Capture the cell that displays the provided text and extract its [x, y] central coordinate. 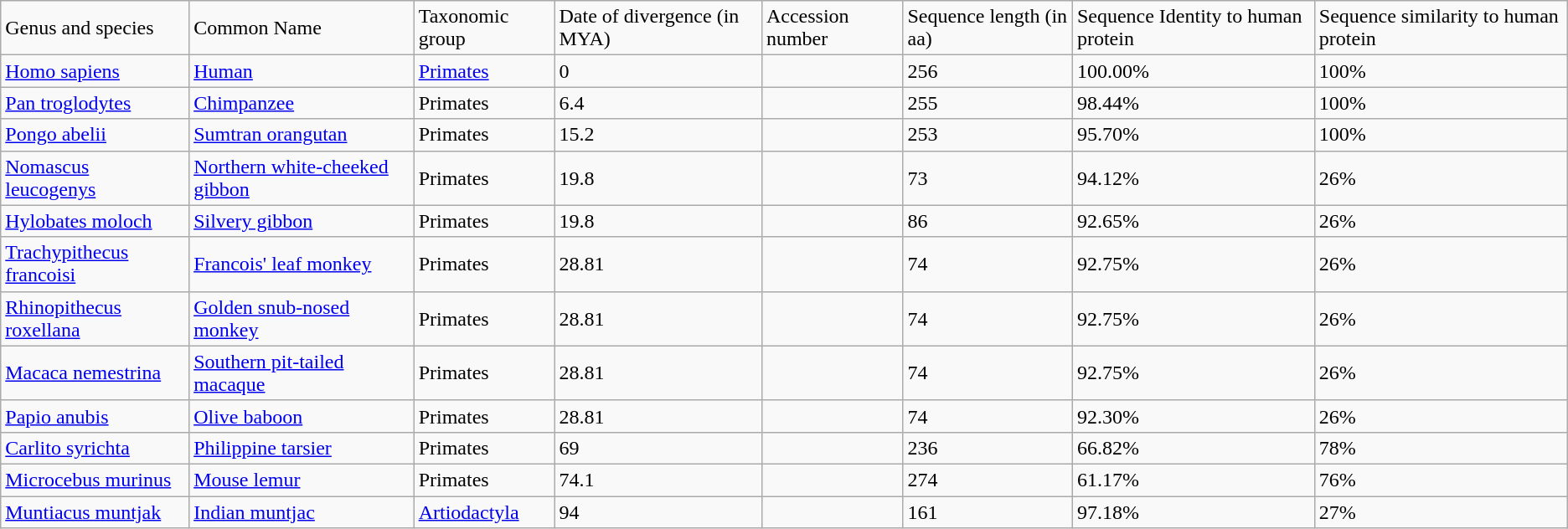
69 [658, 448]
Pan troglodytes [95, 103]
Nomascus leucogenys [95, 177]
Muntiacus muntjak [95, 511]
Sequence length (in aa) [988, 28]
Taxonomic group [484, 28]
Human [302, 71]
Chimpanzee [302, 103]
86 [988, 221]
Olive baboon [302, 416]
Accession number [833, 28]
Francois' leaf monkey [302, 264]
Northern white-cheeked gibbon [302, 177]
Sumtran orangutan [302, 135]
Artiodactyla [484, 511]
255 [988, 103]
94 [658, 511]
Common Name [302, 28]
Golden snub-nosed monkey [302, 318]
Rhinopithecus roxellana [95, 318]
Genus and species [95, 28]
95.70% [1193, 135]
Carlito syrichta [95, 448]
Mouse lemur [302, 480]
236 [988, 448]
66.82% [1193, 448]
Philippine tarsier [302, 448]
Trachypithecus francoisi [95, 264]
Hylobates moloch [95, 221]
Microcebus murinus [95, 480]
Date of divergence (in MYA) [658, 28]
161 [988, 511]
Silvery gibbon [302, 221]
Pongo abelii [95, 135]
Macaca nemestrina [95, 373]
94.12% [1193, 177]
78% [1441, 448]
0 [658, 71]
27% [1441, 511]
Indian muntjac [302, 511]
92.65% [1193, 221]
74.1 [658, 480]
61.17% [1193, 480]
73 [988, 177]
92.30% [1193, 416]
Sequence Identity to human protein [1193, 28]
100.00% [1193, 71]
98.44% [1193, 103]
Papio anubis [95, 416]
274 [988, 480]
15.2 [658, 135]
97.18% [1193, 511]
253 [988, 135]
Southern pit-tailed macaque [302, 373]
256 [988, 71]
6.4 [658, 103]
Homo sapiens [95, 71]
76% [1441, 480]
Sequence similarity to human protein [1441, 28]
